Find where the given text appears and provide that cell's center as (x, y) coordinate. 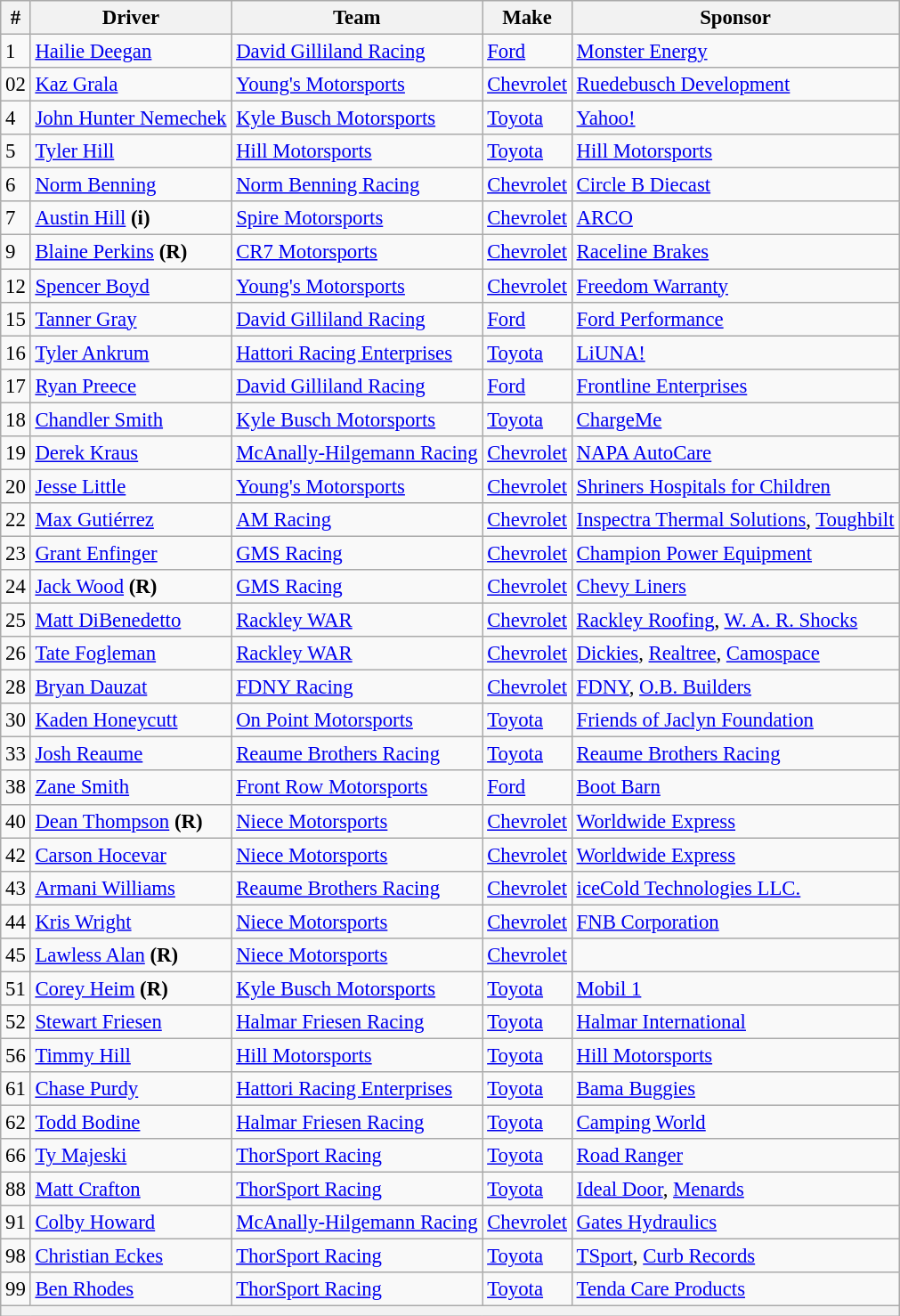
Timmy Hill (131, 1055)
02 (16, 85)
Norm Benning Racing (357, 185)
Spire Motorsports (357, 218)
28 (16, 687)
Matt Crafton (131, 1190)
18 (16, 419)
26 (16, 654)
Josh Reaume (131, 754)
Team (357, 18)
16 (16, 353)
Tenda Care Products (735, 1290)
# (16, 18)
ARCO (735, 218)
25 (16, 621)
Tyler Ankrum (131, 353)
Bama Buggies (735, 1089)
Carson Hocevar (131, 855)
Zane Smith (131, 788)
FDNY Racing (357, 687)
LiUNA! (735, 353)
5 (16, 151)
Gates Hydraulics (735, 1223)
AM Racing (357, 520)
Ideal Door, Menards (735, 1190)
42 (16, 855)
62 (16, 1123)
Circle B Diecast (735, 185)
Shriners Hospitals for Children (735, 486)
Mobil 1 (735, 988)
4 (16, 118)
33 (16, 754)
Freedom Warranty (735, 286)
56 (16, 1055)
Hailie Deegan (131, 52)
Tyler Hill (131, 151)
Christian Eckes (131, 1256)
Champion Power Equipment (735, 553)
Kris Wright (131, 922)
19 (16, 453)
Driver (131, 18)
Matt DiBenedetto (131, 621)
Norm Benning (131, 185)
Max Gutiérrez (131, 520)
TSport, Curb Records (735, 1256)
40 (16, 821)
Chevy Liners (735, 587)
Ruedebusch Development (735, 85)
98 (16, 1256)
Dean Thompson (R) (131, 821)
Ty Majeski (131, 1156)
20 (16, 486)
44 (16, 922)
Derek Kraus (131, 453)
Ford Performance (735, 319)
24 (16, 587)
Kaden Honeycutt (131, 720)
Spencer Boyd (131, 286)
Rackley Roofing, W. A. R. Shocks (735, 621)
NAPA AutoCare (735, 453)
Sponsor (735, 18)
FNB Corporation (735, 922)
Austin Hill (i) (131, 218)
Ben Rhodes (131, 1290)
CR7 Motorsports (357, 252)
Dickies, Realtree, Camospace (735, 654)
15 (16, 319)
9 (16, 252)
Camping World (735, 1123)
43 (16, 888)
66 (16, 1156)
Road Ranger (735, 1156)
7 (16, 218)
Todd Bodine (131, 1123)
Armani Williams (131, 888)
99 (16, 1290)
Boot Barn (735, 788)
91 (16, 1223)
Yahoo! (735, 118)
FDNY, O.B. Builders (735, 687)
iceCold Technologies LLC. (735, 888)
Tate Fogleman (131, 654)
Stewart Friesen (131, 1022)
Blaine Perkins (R) (131, 252)
61 (16, 1089)
Raceline Brakes (735, 252)
Friends of Jaclyn Foundation (735, 720)
ChargeMe (735, 419)
45 (16, 955)
30 (16, 720)
Corey Heim (R) (131, 988)
Jesse Little (131, 486)
1 (16, 52)
Chandler Smith (131, 419)
12 (16, 286)
Frontline Enterprises (735, 386)
Lawless Alan (R) (131, 955)
Grant Enfinger (131, 553)
Colby Howard (131, 1223)
38 (16, 788)
22 (16, 520)
6 (16, 185)
Jack Wood (R) (131, 587)
Front Row Motorsports (357, 788)
23 (16, 553)
Halmar International (735, 1022)
52 (16, 1022)
Monster Energy (735, 52)
Bryan Dauzat (131, 687)
Chase Purdy (131, 1089)
Inspectra Thermal Solutions, Toughbilt (735, 520)
Kaz Grala (131, 85)
51 (16, 988)
On Point Motorsports (357, 720)
John Hunter Nemechek (131, 118)
17 (16, 386)
88 (16, 1190)
Ryan Preece (131, 386)
Tanner Gray (131, 319)
Make (527, 18)
